For the text-containing cell, return its midpoint in (X, Y) coordinate format. 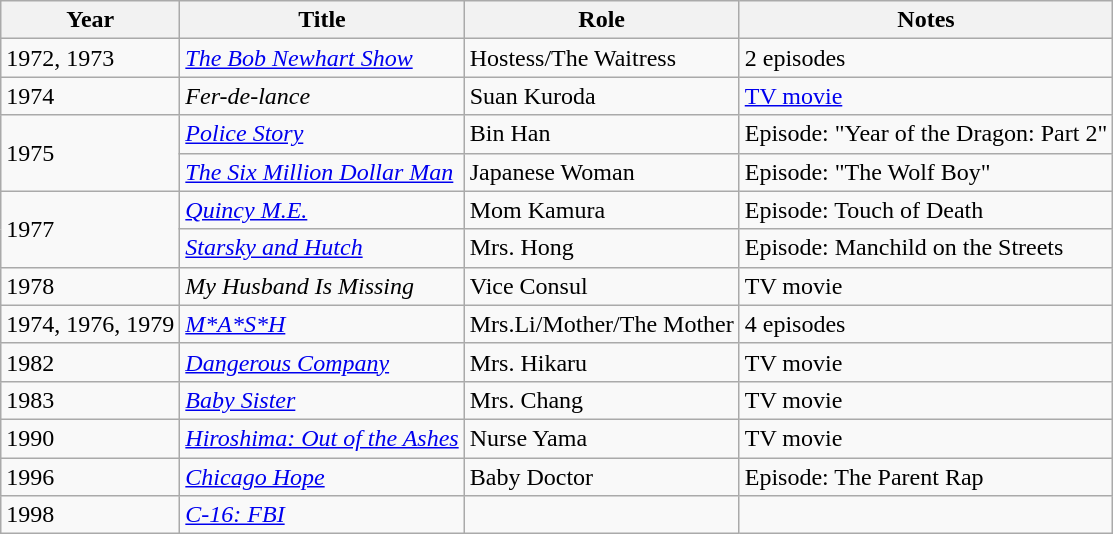
Episode: "Year of the Dragon: Part 2" (926, 134)
Episode: Touch of Death (926, 210)
1983 (90, 400)
Dangerous Company (322, 362)
Mrs. Hikaru (602, 362)
Starsky and Hutch (322, 248)
Suan Kuroda (602, 96)
The Six Million Dollar Man (322, 172)
Hostess/The Waitress (602, 58)
Role (602, 20)
Baby Doctor (602, 477)
Year (90, 20)
Notes (926, 20)
Chicago Hope (322, 477)
Bin Han (602, 134)
Fer-de-lance (322, 96)
M*A*S*H (322, 324)
Mrs. Hong (602, 248)
Mom Kamura (602, 210)
The Bob Newhart Show (322, 58)
Japanese Woman (602, 172)
1977 (90, 229)
2 episodes (926, 58)
Mrs.Li/Mother/The Mother (602, 324)
Nurse Yama (602, 438)
1982 (90, 362)
Quincy M.E. (322, 210)
1972, 1973 (90, 58)
1975 (90, 153)
Vice Consul (602, 286)
Police Story (322, 134)
4 episodes (926, 324)
Episode: "The Wolf Boy" (926, 172)
Hiroshima: Out of the Ashes (322, 438)
1996 (90, 477)
Mrs. Chang (602, 400)
C-16: FBI (322, 515)
My Husband Is Missing (322, 286)
Episode: Manchild on the Streets (926, 248)
1998 (90, 515)
Episode: The Parent Rap (926, 477)
1978 (90, 286)
1990 (90, 438)
Title (322, 20)
1974 (90, 96)
Baby Sister (322, 400)
1974, 1976, 1979 (90, 324)
